From the cell containing the given text, extract its center point as (x, y) coordinate. 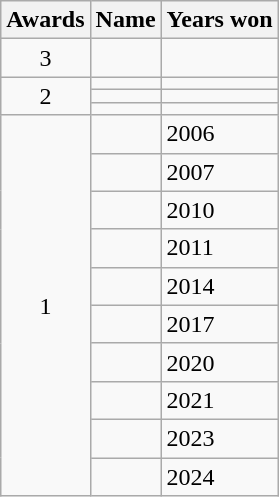
3 (46, 58)
Years won (220, 20)
2014 (220, 286)
1 (46, 306)
2023 (220, 438)
2017 (220, 324)
2024 (220, 477)
2011 (220, 248)
2 (46, 96)
2021 (220, 400)
2006 (220, 134)
Name (126, 20)
2010 (220, 210)
2020 (220, 362)
2007 (220, 172)
Awards (46, 20)
